Detect which cell encompasses the target text, then output its [X, Y] center coordinate. 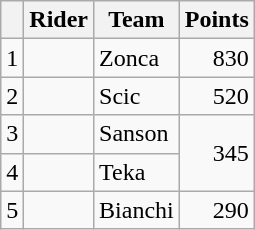
Scic [137, 96]
Team [137, 20]
Teka [137, 172]
Zonca [137, 58]
Points [216, 20]
1 [12, 58]
2 [12, 96]
Bianchi [137, 210]
Rider [59, 20]
520 [216, 96]
290 [216, 210]
Sanson [137, 134]
3 [12, 134]
345 [216, 153]
830 [216, 58]
4 [12, 172]
5 [12, 210]
